Provide the [X, Y] coordinate of the cell's center where the given text is located.  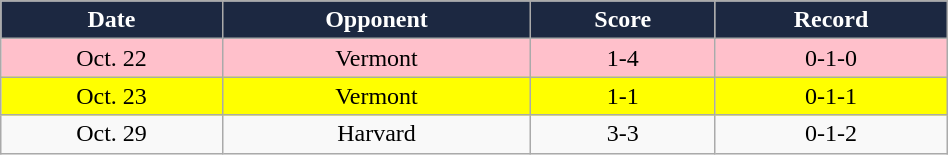
Date [112, 20]
Harvard [376, 134]
Record [831, 20]
Opponent [376, 20]
Score [623, 20]
1-4 [623, 58]
0-1-0 [831, 58]
1-1 [623, 96]
Oct. 23 [112, 96]
0-1-2 [831, 134]
Oct. 29 [112, 134]
Oct. 22 [112, 58]
0-1-1 [831, 96]
3-3 [623, 134]
